Find where the given text appears and provide that cell's center as [x, y] coordinate. 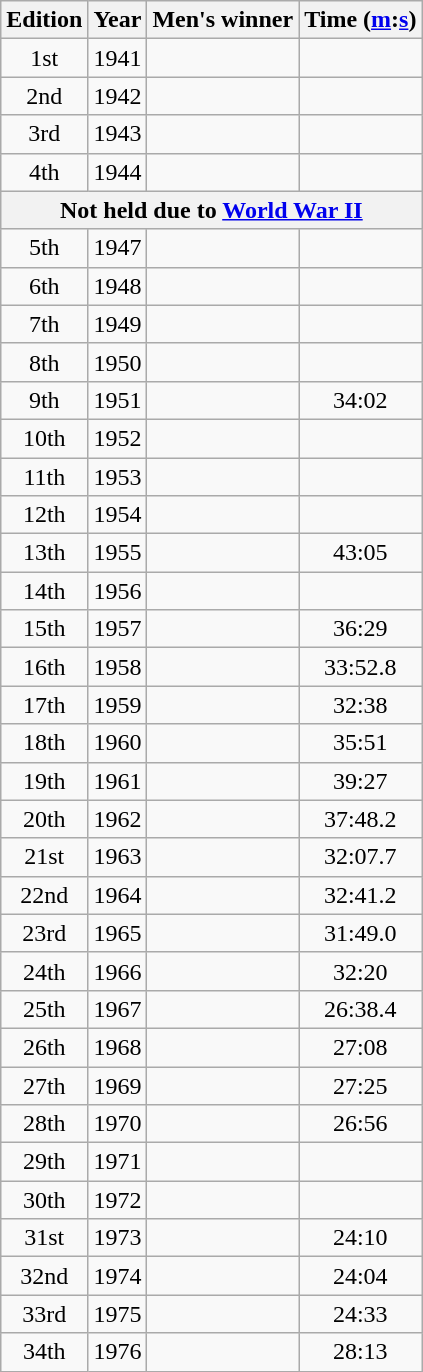
1961 [118, 781]
14th [44, 591]
17th [44, 705]
1962 [118, 819]
1954 [118, 515]
1944 [118, 172]
1951 [118, 400]
7th [44, 324]
13th [44, 553]
1960 [118, 743]
1967 [118, 1009]
31:49.0 [360, 933]
1975 [118, 1314]
10th [44, 438]
15th [44, 629]
30th [44, 1200]
33:52.8 [360, 667]
1965 [118, 933]
16th [44, 667]
37:48.2 [360, 819]
32:20 [360, 971]
25th [44, 1009]
1958 [118, 667]
20th [44, 819]
1950 [118, 362]
1947 [118, 248]
34th [44, 1352]
1959 [118, 705]
1952 [118, 438]
9th [44, 400]
1942 [118, 96]
33rd [44, 1314]
3rd [44, 134]
23rd [44, 933]
26:38.4 [360, 1009]
28th [44, 1124]
6th [44, 286]
21st [44, 857]
36:29 [360, 629]
1953 [118, 477]
Time (m:s) [360, 20]
1941 [118, 58]
32:38 [360, 705]
Year [118, 20]
22nd [44, 895]
1974 [118, 1276]
24:10 [360, 1238]
29th [44, 1162]
1964 [118, 895]
1970 [118, 1124]
27:08 [360, 1047]
24:04 [360, 1276]
Not held due to World War II [212, 210]
1956 [118, 591]
35:51 [360, 743]
32nd [44, 1276]
12th [44, 515]
31st [44, 1238]
27:25 [360, 1085]
1943 [118, 134]
4th [44, 172]
1973 [118, 1238]
1969 [118, 1085]
11th [44, 477]
28:13 [360, 1352]
32:07.7 [360, 857]
32:41.2 [360, 895]
1957 [118, 629]
1966 [118, 971]
27th [44, 1085]
18th [44, 743]
5th [44, 248]
8th [44, 362]
19th [44, 781]
26th [44, 1047]
Edition [44, 20]
24th [44, 971]
34:02 [360, 400]
2nd [44, 96]
1976 [118, 1352]
24:33 [360, 1314]
1955 [118, 553]
Men's winner [223, 20]
1963 [118, 857]
1949 [118, 324]
39:27 [360, 781]
1st [44, 58]
43:05 [360, 553]
1968 [118, 1047]
1948 [118, 286]
26:56 [360, 1124]
1971 [118, 1162]
1972 [118, 1200]
